Detect which cell encompasses the target text, then output its (X, Y) center coordinate. 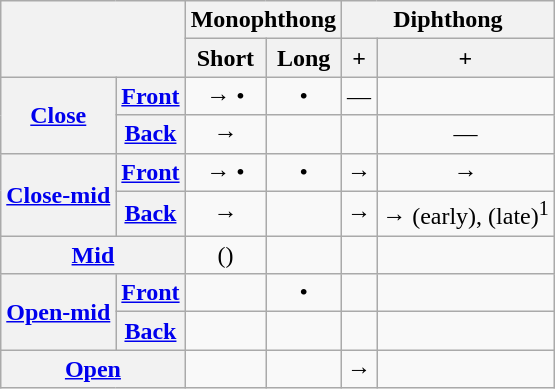
() (226, 255)
Open (93, 369)
Open-mid (58, 312)
Close-mid (58, 194)
Short (226, 58)
Long (304, 58)
Diphthong (448, 20)
Mid (93, 255)
Monophthong (263, 20)
Close (58, 115)
→ (early), (late)1 (466, 214)
